Scan for the cell matching the given text and deliver its (X, Y) coordinate at center. 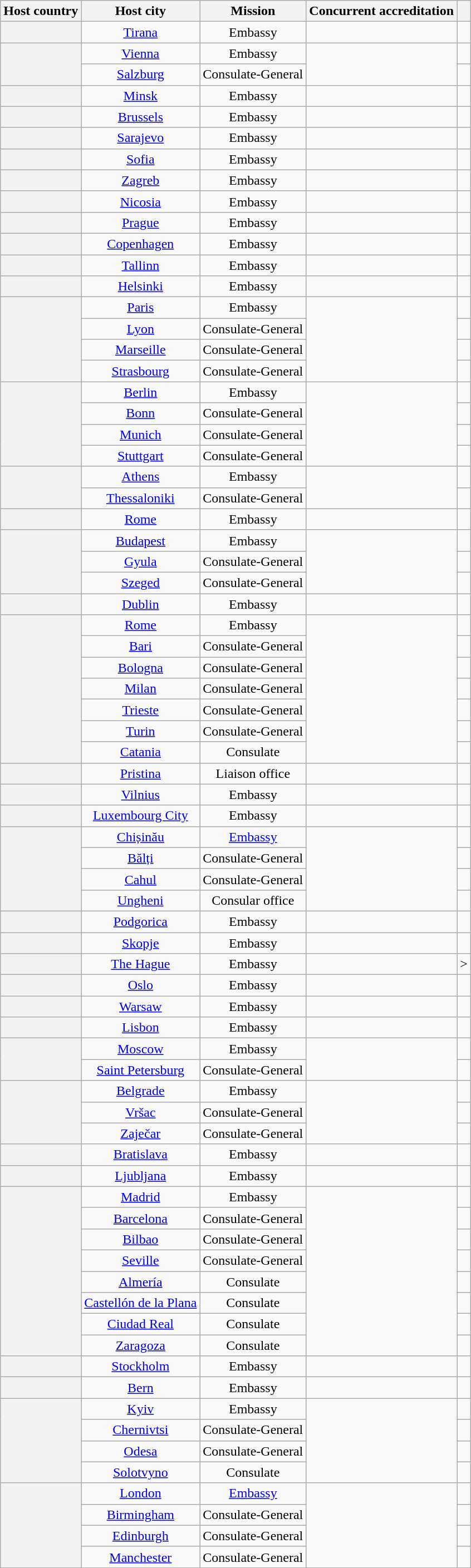
Paris (140, 308)
Ljubljana (140, 1176)
Podgorica (140, 921)
Seville (140, 1260)
Lyon (140, 329)
Sarajevo (140, 138)
Minsk (140, 96)
Cahul (140, 879)
Concurrent accreditation (382, 11)
Strasbourg (140, 371)
Pristina (140, 773)
Sofia (140, 159)
Budapest (140, 540)
Birmingham (140, 1515)
Marseille (140, 350)
Zagreb (140, 180)
Catania (140, 752)
Moscow (140, 1049)
> (464, 964)
Vršac (140, 1112)
Barcelona (140, 1218)
Helsinki (140, 287)
Tirana (140, 32)
Berlin (140, 392)
Munich (140, 435)
Zaragoza (140, 1345)
Almería (140, 1281)
Stuttgart (140, 456)
Odesa (140, 1451)
Saint Petersburg (140, 1070)
Castellón de la Plana (140, 1303)
Copenhagen (140, 244)
Chișinău (140, 837)
Lisbon (140, 1028)
Host country (41, 11)
Tallinn (140, 265)
Liaison office (253, 773)
The Hague (140, 964)
Luxembourg City (140, 816)
Trieste (140, 710)
Bratislava (140, 1155)
Belgrade (140, 1091)
Thessaloniki (140, 498)
Chernivtsi (140, 1430)
Kyiv (140, 1409)
Ungheni (140, 900)
Oslo (140, 985)
Skopje (140, 943)
Ciudad Real (140, 1324)
Prague (140, 223)
Madrid (140, 1197)
Host city (140, 11)
Bilbao (140, 1239)
Vienna (140, 53)
Szeged (140, 583)
Stockholm (140, 1367)
Milan (140, 689)
Vilnius (140, 795)
Warsaw (140, 1007)
Bari (140, 647)
Nicosia (140, 201)
London (140, 1493)
Zaječar (140, 1133)
Bălți (140, 858)
Bologna (140, 668)
Bonn (140, 413)
Bern (140, 1388)
Turin (140, 731)
Edinburgh (140, 1536)
Mission (253, 11)
Manchester (140, 1557)
Salzburg (140, 75)
Solotvyno (140, 1472)
Brussels (140, 117)
Dublin (140, 604)
Athens (140, 477)
Gyula (140, 561)
Consular office (253, 900)
